Output the (X, Y) coordinate of the center of the cell containing the given text.  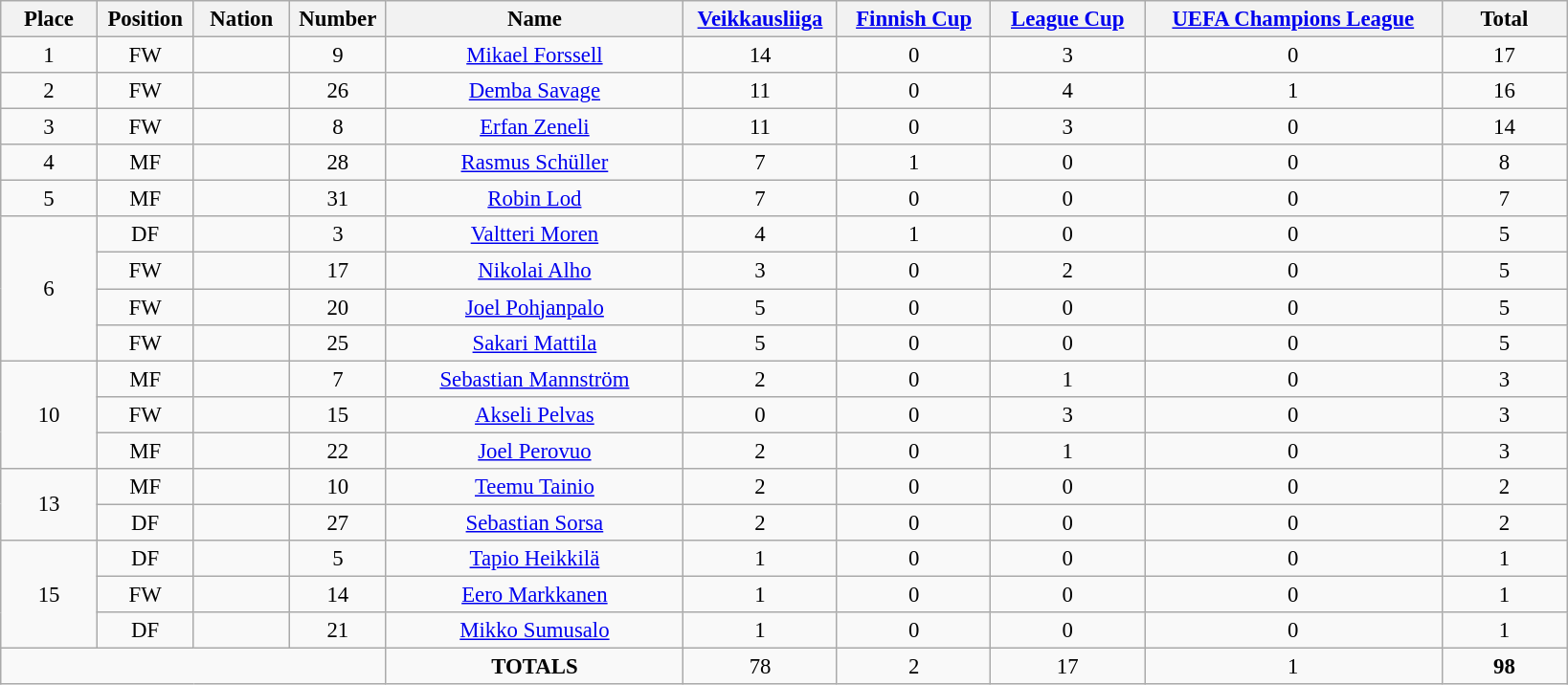
78 (760, 667)
98 (1505, 667)
TOTALS (534, 667)
28 (339, 163)
Mikael Forssell (534, 55)
Total (1505, 19)
UEFA Champions League (1294, 19)
Robin Lod (534, 199)
Finnish Cup (913, 19)
31 (339, 199)
27 (339, 522)
16 (1505, 91)
Place (50, 19)
Rasmus Schüller (534, 163)
Sebastian Sorsa (534, 522)
Number (339, 19)
Sebastian Mannström (534, 379)
Demba Savage (534, 91)
Joel Perovuo (534, 451)
Teemu Tainio (534, 487)
Nation (241, 19)
League Cup (1068, 19)
9 (339, 55)
21 (339, 630)
Position (146, 19)
Joel Pohjanpalo (534, 307)
Valtteri Moren (534, 234)
20 (339, 307)
Veikkausliiga (760, 19)
Akseli Pelvas (534, 414)
22 (339, 451)
Name (534, 19)
Mikko Sumusalo (534, 630)
Eero Markkanen (534, 594)
Nikolai Alho (534, 271)
Sakari Mattila (534, 342)
26 (339, 91)
Erfan Zeneli (534, 127)
25 (339, 342)
6 (50, 288)
13 (50, 505)
Tapio Heikkilä (534, 559)
